Output the (x, y) coordinate of the center of the cell containing the given text.  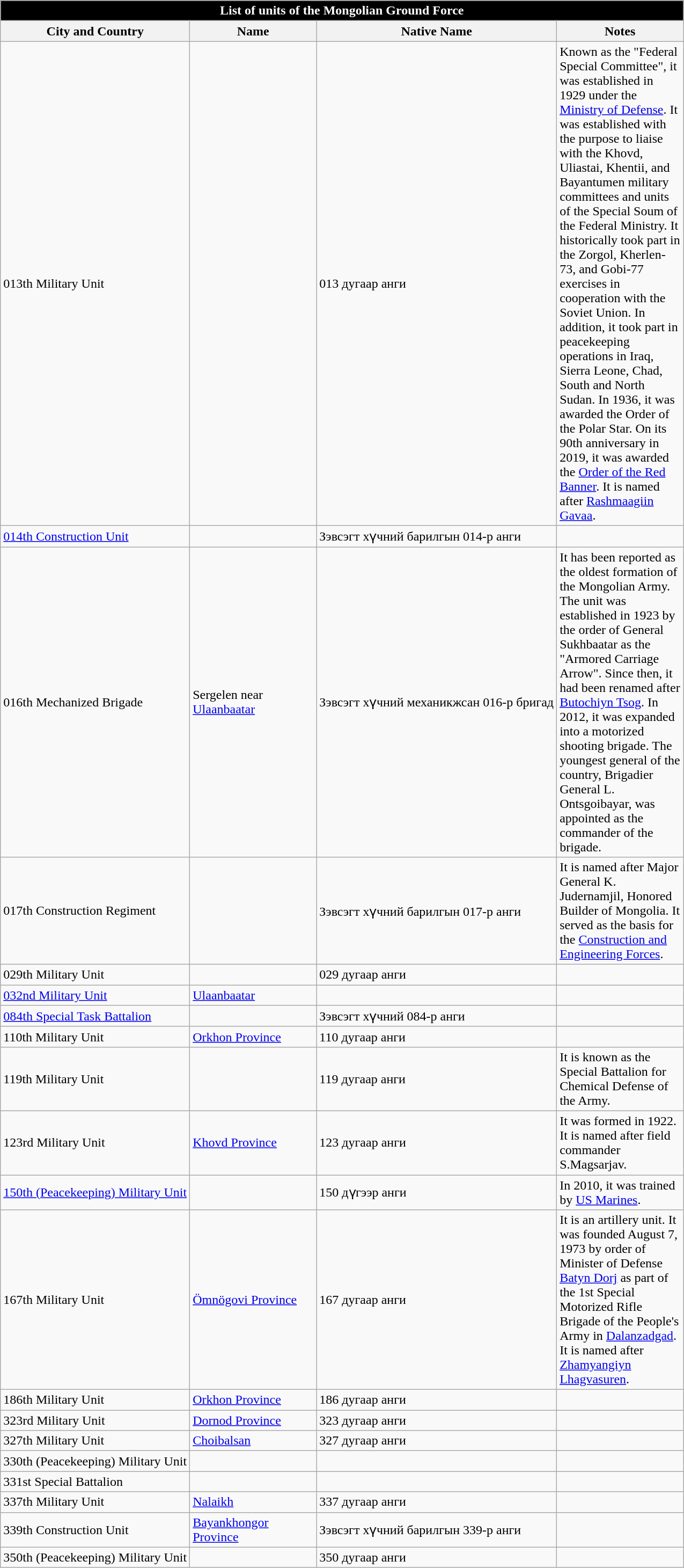
110 дугаар анги (437, 1037)
029th Military Unit (95, 975)
331st Special Battalion (95, 1482)
Зэвсэгт хүчний механикжсан 016-р бригад (437, 702)
150th (Peacekeeping) Military Unit (95, 1192)
Dornod Province (253, 1420)
It is named after Major General K. Judernamjil, Honored Builder of Mongolia. It served as the basis for the Construction and Engineering Forces. (620, 911)
150 дүгээр анги (437, 1192)
119 дугаар анги (437, 1079)
167th Military Unit (95, 1300)
016th Mechanized Brigade (95, 702)
Зэвсэгт хүчний барилгын 339-р анги (437, 1530)
323rd Military Unit (95, 1420)
084th Special Task Battalion (95, 1016)
It was formed in 1922. It is named after field commander S.Magsarjav. (620, 1142)
It is known as the Special Battalion for Chemical Defense of the Army. (620, 1079)
Khovd Province (253, 1142)
337th Military Unit (95, 1502)
029 дугаар анги (437, 975)
Ulaanbaatar (253, 995)
327th Military Unit (95, 1441)
339th Construction Unit (95, 1530)
119th Military Unit (95, 1079)
Зэвсэгт хүчний 084-р анги (437, 1016)
323 дугаар анги (437, 1420)
186th Military Unit (95, 1400)
Notes (620, 31)
123 дугаар анги (437, 1142)
Native Name (437, 31)
123rd Military Unit (95, 1142)
List of units of the Mongolian Ground Force (342, 11)
Sergelen near Ulaanbaatar (253, 702)
032nd Military Unit (95, 995)
Зэвсэгт хүчний барилгын 017-р анги (437, 911)
330th (Peacekeeping) Military Unit (95, 1461)
327 дугаар анги (437, 1441)
Ömnögovi Province (253, 1300)
167 дугаар анги (437, 1300)
186 дугаар анги (437, 1400)
Nalaikh (253, 1502)
Choibalsan (253, 1441)
Bayankhongor Province (253, 1530)
110th Military Unit (95, 1037)
014th Construction Unit (95, 536)
Name (253, 31)
350 дугаар анги (437, 1557)
In 2010, it was trained by US Marines. (620, 1192)
013 дугаар анги (437, 283)
City and Country (95, 31)
017th Construction Regiment (95, 911)
337 дугаар анги (437, 1502)
013th Military Unit (95, 283)
Зэвсэгт хүчний барилгын 014-р анги (437, 536)
350th (Peacekeeping) Military Unit (95, 1557)
